Find where the given text appears and provide that cell's center as (x, y) coordinate. 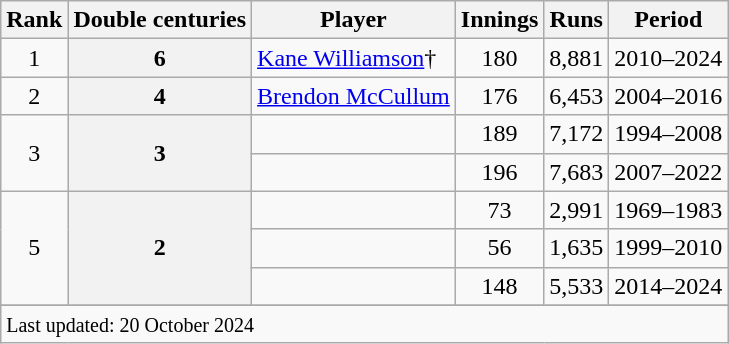
7,172 (576, 134)
189 (499, 134)
1999–2010 (668, 248)
196 (499, 172)
4 (160, 96)
2,991 (576, 210)
Player (354, 20)
56 (499, 248)
2010–2024 (668, 58)
176 (499, 96)
Runs (576, 20)
148 (499, 286)
1994–2008 (668, 134)
1,635 (576, 248)
180 (499, 58)
Brendon McCullum (354, 96)
6 (160, 58)
2014–2024 (668, 286)
2004–2016 (668, 96)
5,533 (576, 286)
1969–1983 (668, 210)
Kane Williamson† (354, 58)
5 (34, 248)
8,881 (576, 58)
6,453 (576, 96)
2007–2022 (668, 172)
1 (34, 58)
Innings (499, 20)
73 (499, 210)
Double centuries (160, 20)
Last updated: 20 October 2024 (364, 324)
7,683 (576, 172)
Rank (34, 20)
Period (668, 20)
